Locate the cell with the specified text and output its (x, y) center coordinate. 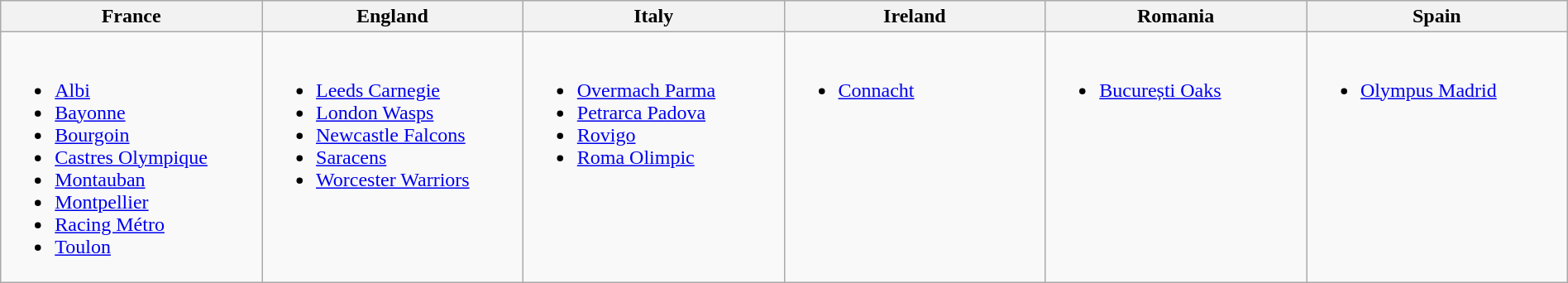
AlbiBayonneBourgoinCastres OlympiqueMontaubanMontpellierRacing MétroToulon (131, 157)
Spain (1437, 17)
Connacht (915, 157)
England (392, 17)
Olympus Madrid (1437, 157)
Leeds CarnegieLondon WaspsNewcastle FalconsSaracensWorcester Warriors (392, 157)
București Oaks (1176, 157)
Overmach ParmaPetrarca PadovaRovigoRoma Olimpic (653, 157)
France (131, 17)
Ireland (915, 17)
Italy (653, 17)
Romania (1176, 17)
